Search for the cell housing the specified text and yield its (x, y) center coordinate. 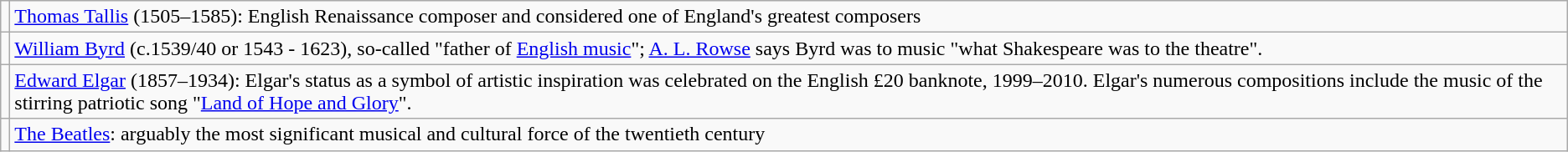
Thomas Tallis (1505–1585): English Renaissance composer and considered one of England's greatest composers (789, 17)
The Beatles: arguably the most significant musical and cultural force of the twentieth century (789, 134)
